Locate the cell with the specified text and output its [X, Y] center coordinate. 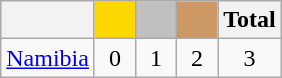
1 [156, 58]
0 [114, 58]
Total [250, 20]
Namibia [48, 58]
3 [250, 58]
2 [198, 58]
